Pinpoint the cell where the given text exists, returning its (X, Y) midpoint coordinate. 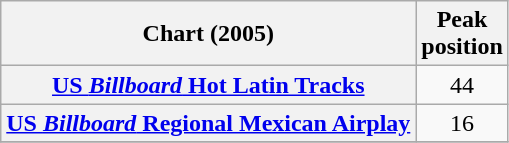
US Billboard Regional Mexican Airplay (208, 123)
Peakposition (462, 34)
US Billboard Hot Latin Tracks (208, 85)
16 (462, 123)
44 (462, 85)
Chart (2005) (208, 34)
